Locate the cell with the specified text and output its (X, Y) center coordinate. 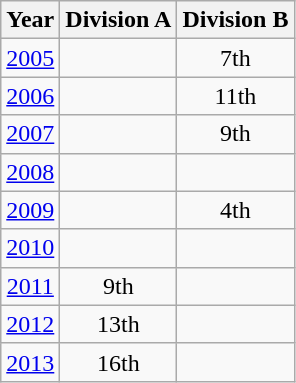
2008 (30, 172)
Year (30, 20)
Division A (118, 20)
2011 (30, 286)
13th (118, 324)
2010 (30, 248)
2013 (30, 362)
4th (236, 210)
2007 (30, 134)
2009 (30, 210)
7th (236, 58)
2006 (30, 96)
16th (118, 362)
2005 (30, 58)
2012 (30, 324)
Division B (236, 20)
11th (236, 96)
